Detect which cell encompasses the target text, then output its (X, Y) center coordinate. 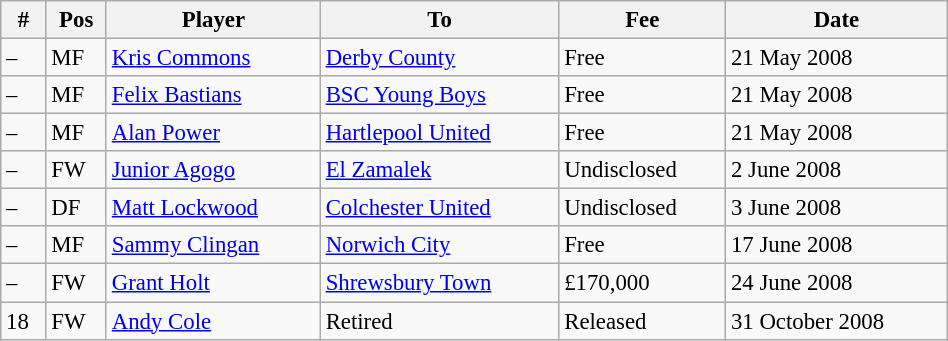
Norwich City (440, 245)
Kris Commons (213, 58)
Date (837, 20)
3 June 2008 (837, 208)
2 June 2008 (837, 170)
Hartlepool United (440, 133)
Felix Bastians (213, 95)
31 October 2008 (837, 321)
£170,000 (642, 283)
Sammy Clingan (213, 245)
Player (213, 20)
BSC Young Boys (440, 95)
Shrewsbury Town (440, 283)
Grant Holt (213, 283)
El Zamalek (440, 170)
24 June 2008 (837, 283)
To (440, 20)
17 June 2008 (837, 245)
Matt Lockwood (213, 208)
Andy Cole (213, 321)
Released (642, 321)
18 (24, 321)
Fee (642, 20)
Pos (76, 20)
Junior Agogo (213, 170)
Derby County (440, 58)
# (24, 20)
Colchester United (440, 208)
Retired (440, 321)
DF (76, 208)
Alan Power (213, 133)
